Find where the given text appears and provide that cell's center as [X, Y] coordinate. 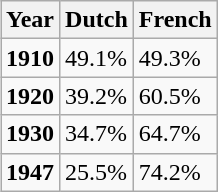
1920 [30, 96]
1910 [30, 58]
1947 [30, 172]
34.7% [97, 134]
Year [30, 20]
39.2% [97, 96]
1930 [30, 134]
Dutch [97, 20]
60.5% [175, 96]
French [175, 20]
49.3% [175, 58]
74.2% [175, 172]
49.1% [97, 58]
64.7% [175, 134]
25.5% [97, 172]
